Capture the cell that displays the provided text and extract its (X, Y) central coordinate. 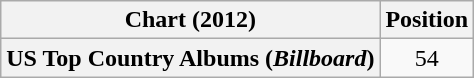
US Top Country Albums (Billboard) (190, 58)
54 (427, 58)
Chart (2012) (190, 20)
Position (427, 20)
